Locate the cell with the specified text and output its [X, Y] center coordinate. 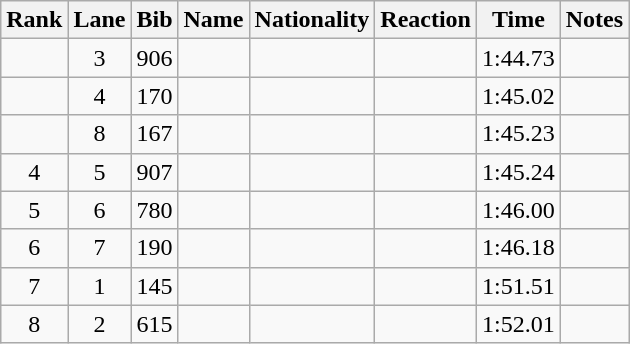
Notes [594, 20]
907 [154, 172]
145 [154, 286]
167 [154, 134]
Name [214, 20]
2 [100, 324]
1:51.51 [519, 286]
906 [154, 58]
Rank [34, 20]
1:45.02 [519, 96]
3 [100, 58]
780 [154, 210]
615 [154, 324]
1:45.24 [519, 172]
1:45.23 [519, 134]
1:44.73 [519, 58]
Time [519, 20]
170 [154, 96]
1:52.01 [519, 324]
1 [100, 286]
1:46.18 [519, 248]
Reaction [426, 20]
1:46.00 [519, 210]
Bib [154, 20]
190 [154, 248]
Lane [100, 20]
Nationality [312, 20]
